Scan for the cell matching the given text and deliver its (x, y) coordinate at center. 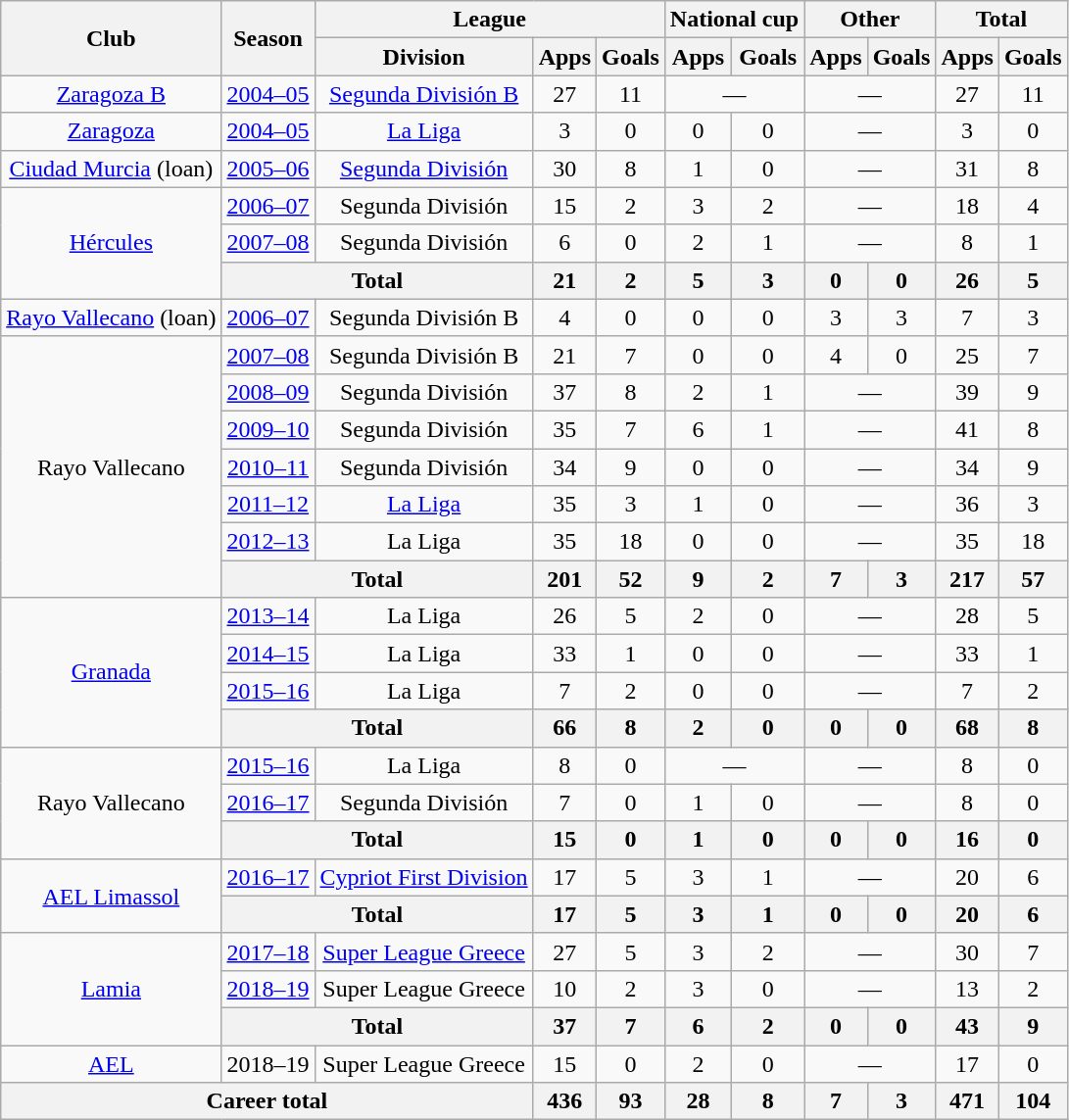
2013–14 (268, 616)
Ciudad Murcia (loan) (112, 169)
2017–18 (268, 951)
National cup (734, 20)
25 (967, 355)
39 (967, 392)
AEL Limassol (112, 896)
201 (564, 579)
52 (631, 579)
2008–09 (268, 392)
217 (967, 579)
2010–11 (268, 467)
2005–06 (268, 169)
57 (1033, 579)
2012–13 (268, 542)
16 (967, 840)
Lamia (112, 989)
471 (967, 1101)
Club (112, 38)
Granada (112, 672)
Cypriot First Division (423, 877)
66 (564, 728)
2009–10 (268, 429)
13 (967, 989)
10 (564, 989)
AEL (112, 1063)
Zaragoza B (112, 94)
Career total (267, 1101)
2014–15 (268, 654)
Other (870, 20)
36 (967, 505)
68 (967, 728)
Season (268, 38)
Hércules (112, 243)
43 (967, 1026)
41 (967, 429)
League (490, 20)
31 (967, 169)
Division (423, 57)
2011–12 (268, 505)
93 (631, 1101)
436 (564, 1101)
Rayo Vallecano (loan) (112, 317)
104 (1033, 1101)
Zaragoza (112, 131)
